For the text-containing cell, return its midpoint in (X, Y) coordinate format. 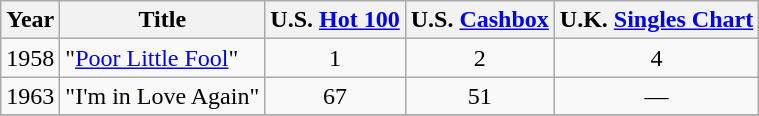
Title (162, 20)
67 (335, 96)
U.S. Cashbox (480, 20)
"Poor Little Fool" (162, 58)
4 (656, 58)
51 (480, 96)
U.S. Hot 100 (335, 20)
"I'm in Love Again" (162, 96)
— (656, 96)
Year (30, 20)
1963 (30, 96)
2 (480, 58)
1958 (30, 58)
1 (335, 58)
U.K. Singles Chart (656, 20)
